Extract the (X, Y) coordinate from the center of the cell holding the provided text.  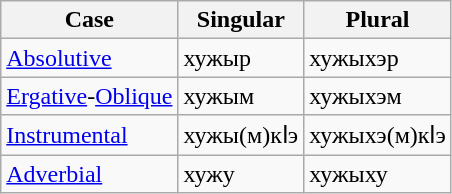
Absolutive (90, 58)
хужыхэм (378, 96)
хужыху (378, 173)
Ergative-Oblique (90, 96)
Adverbial (90, 173)
хужыр (241, 58)
Instrumental (90, 135)
хужы(м)кӏэ (241, 135)
Singular (241, 20)
Plural (378, 20)
Case (90, 20)
хужыхэ(м)кӏэ (378, 135)
хужым (241, 96)
хужу (241, 173)
хужыхэр (378, 58)
